Output the (X, Y) coordinate of the center of the cell containing the given text.  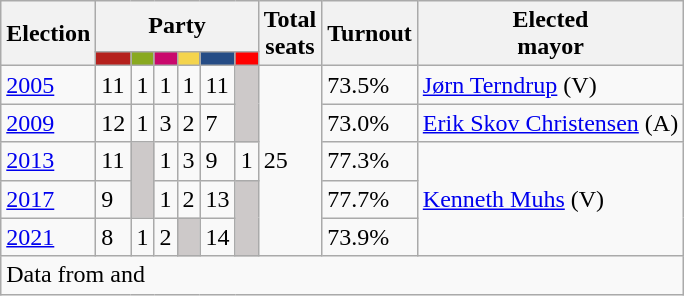
Turnout (370, 34)
77.7% (370, 199)
7 (218, 123)
2013 (48, 161)
2009 (48, 123)
25 (290, 161)
Totalseats (290, 34)
Party (177, 26)
2017 (48, 199)
13 (218, 199)
Election (48, 34)
73.9% (370, 237)
Data from and (342, 275)
2021 (48, 237)
77.3% (370, 161)
Electedmayor (550, 34)
14 (218, 237)
2005 (48, 85)
Erik Skov Christensen (A) (550, 123)
8 (114, 237)
Jørn Terndrup (V) (550, 85)
73.0% (370, 123)
Kenneth Muhs (V) (550, 199)
73.5% (370, 85)
12 (114, 123)
